Capture the cell that displays the provided text and extract its [x, y] central coordinate. 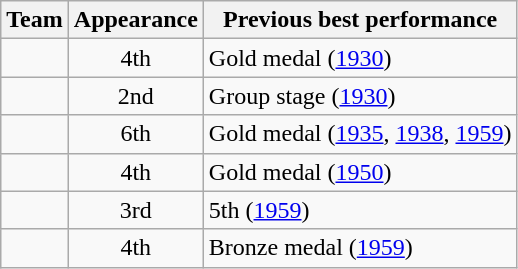
Group stage (1930) [360, 96]
Gold medal (1950) [360, 172]
Appearance [136, 20]
6th [136, 134]
Team [35, 20]
Gold medal (1935, 1938, 1959) [360, 134]
Bronze medal (1959) [360, 248]
3rd [136, 210]
5th (1959) [360, 210]
Previous best performance [360, 20]
2nd [136, 96]
Gold medal (1930) [360, 58]
